Output the [X, Y] coordinate of the center of the cell containing the given text.  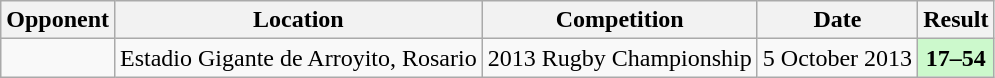
Result [956, 20]
Opponent [58, 20]
Estadio Gigante de Arroyito, Rosario [299, 58]
Location [299, 20]
Date [837, 20]
2013 Rugby Championship [620, 58]
Competition [620, 20]
17–54 [956, 58]
5 October 2013 [837, 58]
